Find where the given text appears and provide that cell's center as [x, y] coordinate. 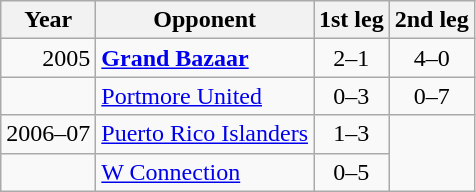
Year [48, 20]
Grand Bazaar [205, 58]
Opponent [205, 20]
4–0 [432, 58]
0–7 [432, 96]
1–3 [352, 134]
2005 [48, 58]
2006–07 [48, 134]
1st leg [352, 20]
0–5 [352, 172]
0–3 [352, 96]
Puerto Rico Islanders [205, 134]
2nd leg [432, 20]
W Connection [205, 172]
2–1 [352, 58]
Portmore United [205, 96]
